Output the [X, Y] coordinate of the center of the cell containing the given text.  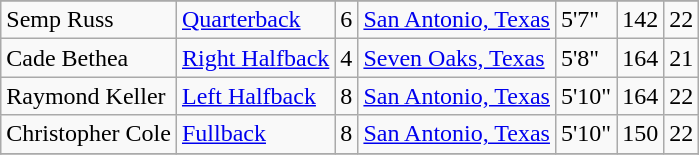
4 [346, 58]
Quarterback [255, 20]
Cade Bethea [89, 58]
150 [640, 134]
Fullback [255, 134]
21 [682, 58]
5'8" [586, 58]
Seven Oaks, Texas [457, 58]
Christopher Cole [89, 134]
142 [640, 20]
Raymond Keller [89, 96]
5'7" [586, 20]
Left Halfback [255, 96]
Semp Russ [89, 20]
6 [346, 20]
Right Halfback [255, 58]
